Determine the [X, Y] coordinate at the center of the cell enclosing the given text.  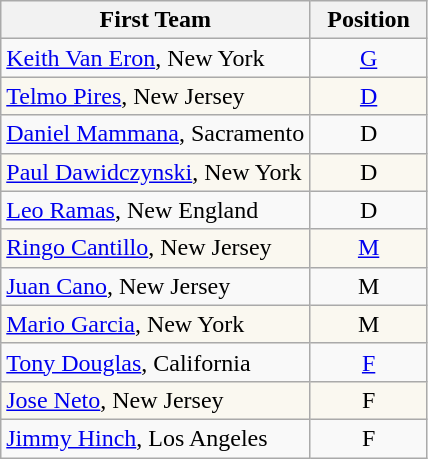
Position [369, 20]
Daniel Mammana, Sacramento [156, 134]
G [369, 58]
Jimmy Hinch, Los Angeles [156, 438]
Paul Dawidczynski, New York [156, 172]
Keith Van Eron, New York [156, 58]
Tony Douglas, California [156, 362]
Leo Ramas, New England [156, 210]
Jose Neto, New Jersey [156, 400]
First Team [156, 20]
Ringo Cantillo, New Jersey [156, 248]
Mario Garcia, New York [156, 324]
Telmo Pires, New Jersey [156, 96]
Juan Cano, New Jersey [156, 286]
